Provide the [x, y] coordinate of the cell's center where the given text is located.  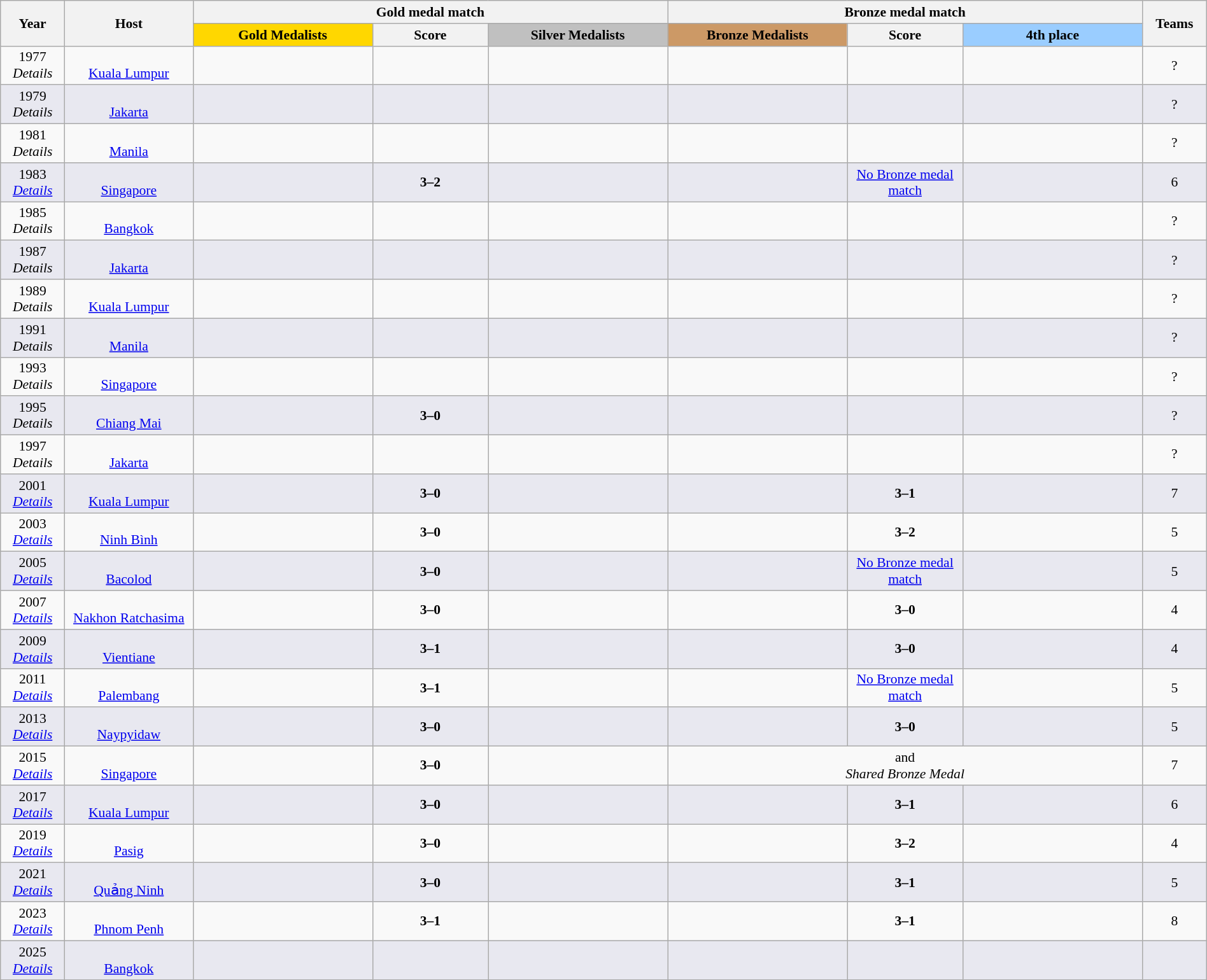
1997Details [33, 454]
Chiang Mai [129, 416]
2007Details [33, 610]
Teams [1174, 23]
2015Details [33, 766]
1977Details [33, 65]
Silver Medalists [578, 35]
Pasig [129, 844]
1995Details [33, 416]
Gold medal match [430, 12]
Bronze medal match [905, 12]
2013Details [33, 727]
1989Details [33, 299]
Year [33, 23]
Vientiane [129, 649]
1987Details [33, 260]
2017Details [33, 804]
Bronze Medalists [758, 35]
2003Details [33, 532]
Naypyidaw [129, 727]
Bacolod [129, 571]
2005Details [33, 571]
1985Details [33, 221]
and Shared Bronze Medal [905, 766]
2025Details [33, 960]
Ninh Bình [129, 532]
1979Details [33, 104]
Phnom Penh [129, 921]
1981Details [33, 144]
Quảng Ninh [129, 882]
Nakhon Ratchasima [129, 610]
1983Details [33, 182]
2001Details [33, 494]
1993Details [33, 377]
4th place [1052, 35]
2019Details [33, 844]
2021Details [33, 882]
2023Details [33, 921]
8 [1174, 921]
1991Details [33, 337]
Gold Medalists [283, 35]
2011Details [33, 687]
Host [129, 23]
Palembang [129, 687]
2009Details [33, 649]
